Return [x, y] of the center of cell containing provided text 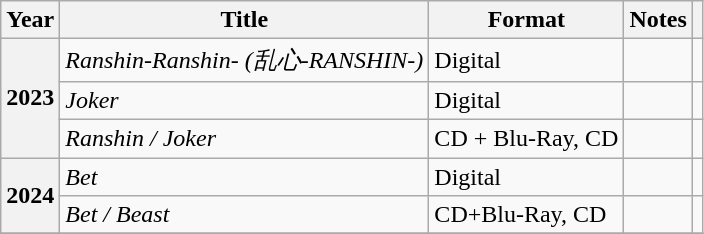
CD+Blu-Ray, CD [526, 215]
Bet [244, 177]
Notes [658, 20]
Ranshin / Joker [244, 138]
Bet / Beast [244, 215]
2023 [30, 98]
Ranshin-Ranshin- (乱心-RANSHIN-) [244, 60]
Joker [244, 100]
2024 [30, 196]
Format [526, 20]
CD + Blu-Ray, CD [526, 138]
Title [244, 20]
Year [30, 20]
